From the cell containing the given text, extract its center point as [x, y] coordinate. 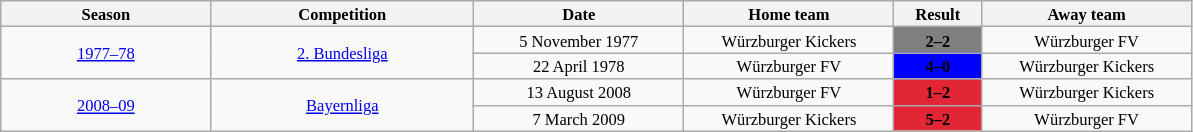
Date [579, 14]
1977–78 [106, 53]
Competition [342, 14]
7 March 2009 [579, 118]
2008–09 [106, 105]
2. Bundesliga [342, 53]
2–2 [938, 40]
1–2 [938, 92]
Bayernliga [342, 105]
5–2 [938, 118]
Home team [789, 14]
22 April 1978 [579, 66]
4–0 [938, 66]
Away team [1087, 14]
Season [106, 14]
13 August 2008 [579, 92]
Result [938, 14]
5 November 1977 [579, 40]
